Identify which cell holds the provided text, then report its (x, y) central coordinate. 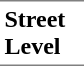
Street Level (42, 33)
